Return the (x, y) coordinate for the center point of the cell that contains the specified text.  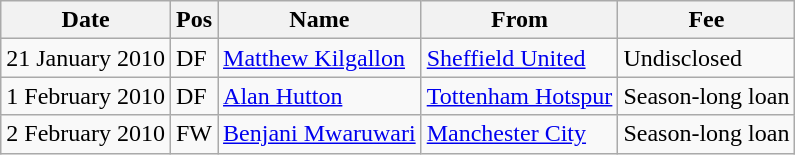
Fee (706, 20)
Undisclosed (706, 58)
Sheffield United (520, 58)
Tottenham Hotspur (520, 96)
Manchester City (520, 134)
Matthew Kilgallon (320, 58)
2 February 2010 (86, 134)
21 January 2010 (86, 58)
Pos (194, 20)
Name (320, 20)
Benjani Mwaruwari (320, 134)
1 February 2010 (86, 96)
From (520, 20)
FW (194, 134)
Date (86, 20)
Alan Hutton (320, 96)
